Return the (X, Y) coordinate for the center point of the cell that contains the specified text.  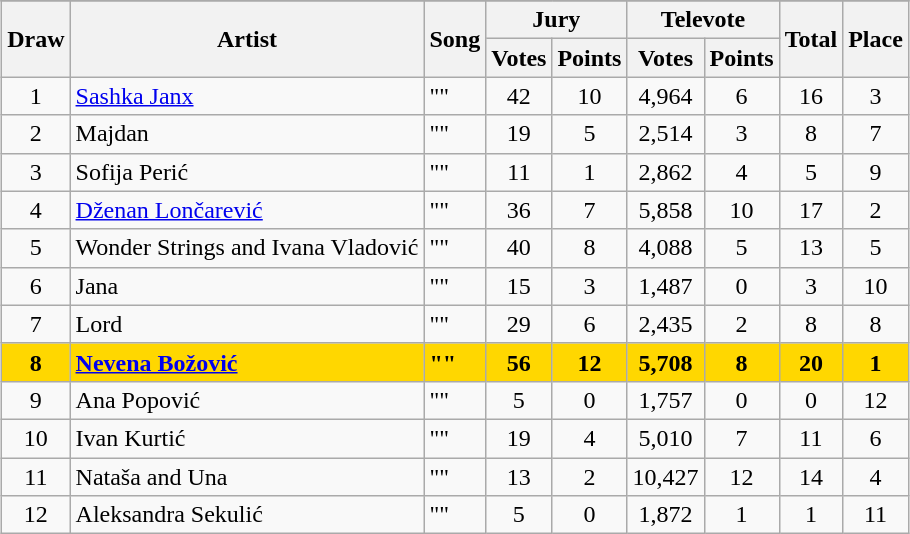
Televote (703, 20)
17 (811, 210)
2,514 (666, 134)
Jana (247, 286)
1,872 (666, 515)
Total (811, 39)
5,708 (666, 362)
4,088 (666, 248)
Nataša and Una (247, 477)
1,757 (666, 400)
Wonder Strings and Ivana Vladović (247, 248)
Lord (247, 324)
56 (519, 362)
5,858 (666, 210)
Jury (556, 20)
29 (519, 324)
Ivan Kurtić (247, 438)
42 (519, 96)
Ana Popović (247, 400)
Dženan Lončarević (247, 210)
Song (455, 39)
Sashka Janx (247, 96)
15 (519, 286)
Majdan (247, 134)
1,487 (666, 286)
Sofija Perić (247, 172)
16 (811, 96)
36 (519, 210)
Nevena Božović (247, 362)
2,435 (666, 324)
10,427 (666, 477)
Aleksandra Sekulić (247, 515)
20 (811, 362)
Draw (36, 39)
40 (519, 248)
4,964 (666, 96)
2,862 (666, 172)
5,010 (666, 438)
Place (876, 39)
14 (811, 477)
Artist (247, 39)
